Capture the cell that displays the provided text and extract its [X, Y] central coordinate. 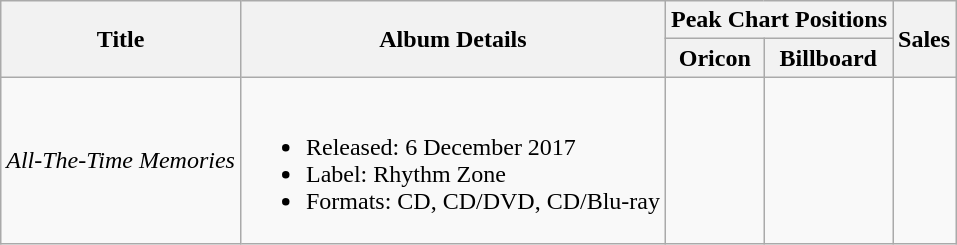
All-The-Time Memories [121, 160]
Album Details [452, 39]
Oricon [715, 58]
Billboard [828, 58]
Sales [924, 39]
Peak Chart Positions [780, 20]
Released: 6 December 2017Label: Rhythm ZoneFormats: CD, CD/DVD, CD/Blu-ray [452, 160]
Title [121, 39]
